Search for the cell housing the specified text and yield its [X, Y] center coordinate. 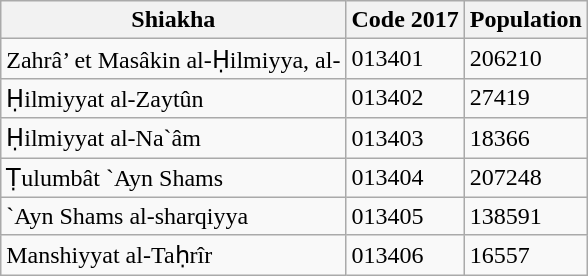
013403 [405, 138]
27419 [526, 98]
`Ayn Shams al-sharqiyya [174, 216]
206210 [526, 59]
Ḥilmiyyat al-Na`âm [174, 138]
Code 2017 [405, 20]
Population [526, 20]
18366 [526, 138]
013401 [405, 59]
Ḥilmiyyat al-Zaytûn [174, 98]
Shiakha [174, 20]
16557 [526, 255]
013404 [405, 178]
Zahrâ’ et Masâkin al-Ḥilmiyya, al- [174, 59]
Manshiyyat al-Taḥrîr [174, 255]
013402 [405, 98]
013406 [405, 255]
207248 [526, 178]
Ṭulumbât `Ayn Shams [174, 178]
013405 [405, 216]
138591 [526, 216]
